Detect which cell encompasses the target text, then output its (x, y) center coordinate. 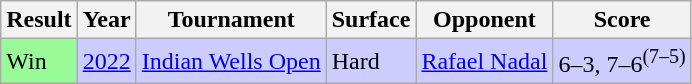
Win (39, 62)
Opponent (484, 20)
2022 (106, 62)
Result (39, 20)
Surface (371, 20)
Year (106, 20)
6–3, 7–6(7–5) (622, 62)
Hard (371, 62)
Tournament (231, 20)
Score (622, 20)
Rafael Nadal (484, 62)
Indian Wells Open (231, 62)
